From the cell containing the given text, extract its center point as [x, y] coordinate. 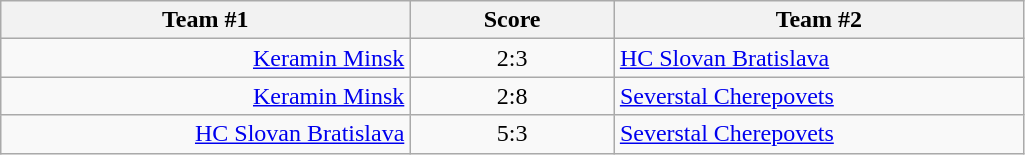
Team #2 [818, 20]
Team #1 [206, 20]
2:3 [512, 58]
5:3 [512, 134]
2:8 [512, 96]
Score [512, 20]
